Provide the (x, y) coordinate of the cell's center where the given text is located.  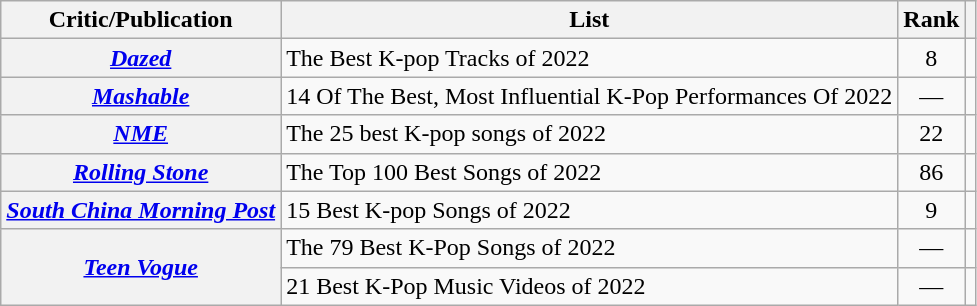
The 25 best K-pop songs of 2022 (590, 134)
9 (932, 210)
22 (932, 134)
Rank (932, 20)
14 Of The Best, Most Influential K-Pop Performances Of 2022 (590, 96)
15 Best K-pop Songs of 2022 (590, 210)
List (590, 20)
Rolling Stone (141, 172)
8 (932, 58)
Dazed (141, 58)
The Best K-pop Tracks of 2022 (590, 58)
South China Morning Post (141, 210)
Teen Vogue (141, 267)
21 Best K-Pop Music Videos of 2022 (590, 286)
Critic/Publication (141, 20)
NME (141, 134)
86 (932, 172)
The 79 Best K-Pop Songs of 2022 (590, 248)
The Top 100 Best Songs of 2022 (590, 172)
Mashable (141, 96)
